For the text-containing cell, return its midpoint in [X, Y] coordinate format. 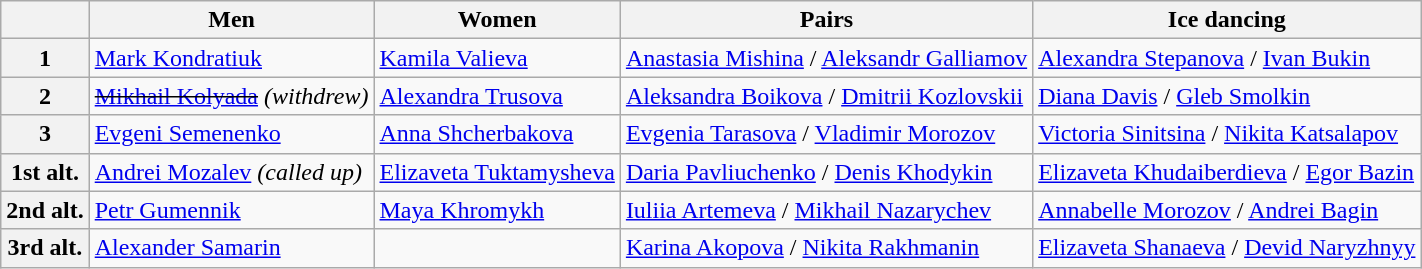
Evgeni Semenenko [232, 134]
Women [497, 20]
Diana Davis / Gleb Smolkin [1227, 96]
Aleksandra Boikova / Dmitrii Kozlovskii [826, 96]
Alexandra Trusova [497, 96]
Mark Kondratiuk [232, 58]
Elizaveta Shanaeva / Devid Naryzhnyy [1227, 248]
Pairs [826, 20]
Mikhail Kolyada (withdrew) [232, 96]
2nd alt. [45, 210]
1 [45, 58]
Victoria Sinitsina / Nikita Katsalapov [1227, 134]
Annabelle Morozov / Andrei Bagin [1227, 210]
2 [45, 96]
Alexandra Stepanova / Ivan Bukin [1227, 58]
Men [232, 20]
Maya Khromykh [497, 210]
Andrei Mozalev (called up) [232, 172]
Petr Gumennik [232, 210]
3rd alt. [45, 248]
Evgenia Tarasova / Vladimir Morozov [826, 134]
Karina Akopova / Nikita Rakhmanin [826, 248]
Iuliia Artemeva / Mikhail Nazarychev [826, 210]
3 [45, 134]
Elizaveta Khudaiberdieva / Egor Bazin [1227, 172]
Kamila Valieva [497, 58]
1st alt. [45, 172]
Anastasia Mishina / Aleksandr Galliamov [826, 58]
Ice dancing [1227, 20]
Alexander Samarin [232, 248]
Daria Pavliuchenko / Denis Khodykin [826, 172]
Anna Shcherbakova [497, 134]
Elizaveta Tuktamysheva [497, 172]
